Capture the cell that displays the provided text and extract its [X, Y] central coordinate. 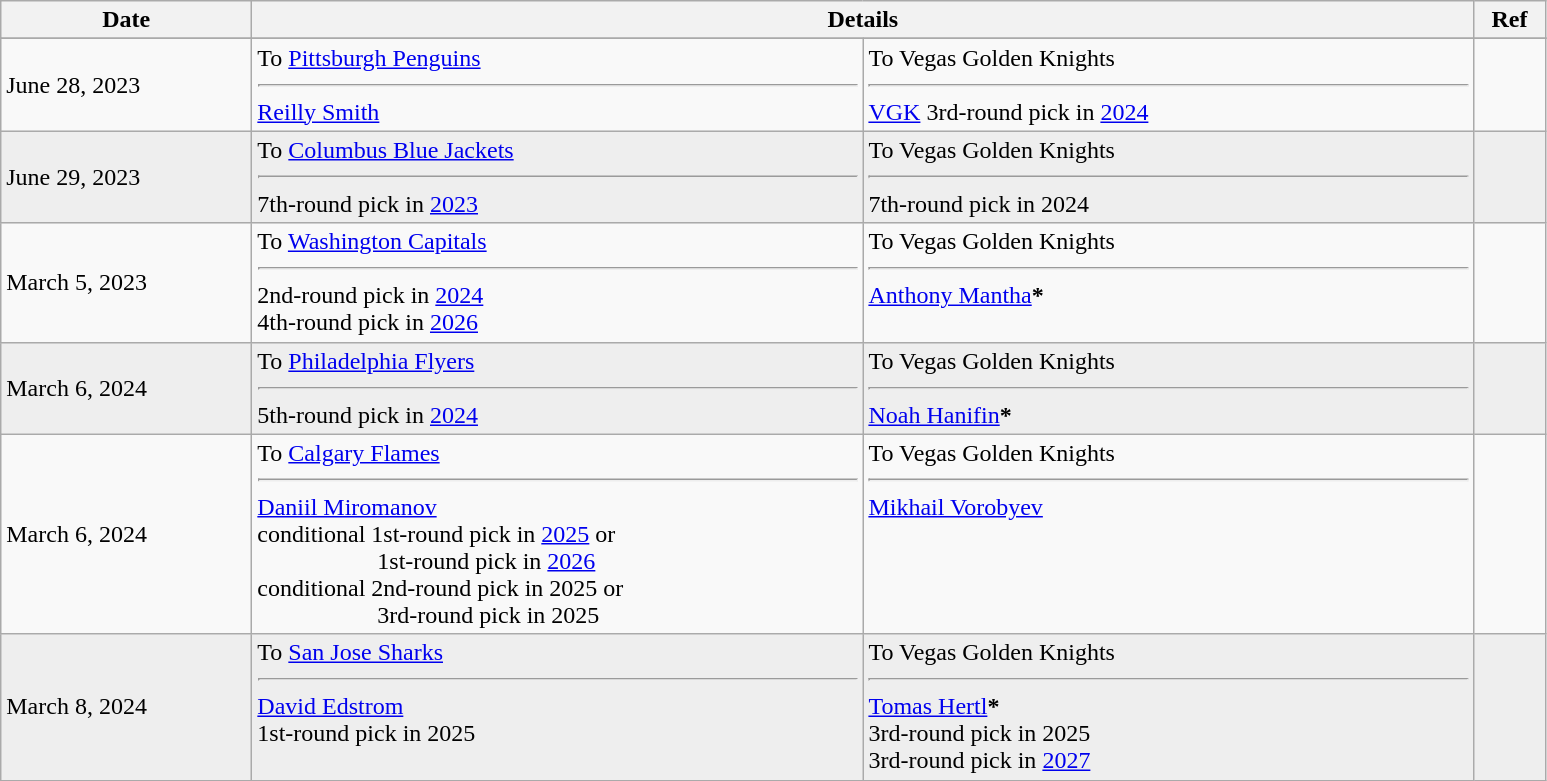
To Pittsburgh PenguinsReilly Smith [558, 85]
To Vegas Golden KnightsNoah Hanifin* [1168, 388]
June 28, 2023 [126, 85]
To Columbus Blue Jackets7th-round pick in 2023 [558, 177]
To Vegas Golden Knights7th-round pick in 2024 [1168, 177]
Details [863, 20]
March 8, 2024 [126, 707]
To Vegas Golden KnightsTomas Hertl*3rd-round pick in 20253rd-round pick in 2027 [1168, 707]
To Vegas Golden KnightsMikhail Vorobyev [1168, 534]
Date [126, 20]
To Washington Capitals2nd-round pick in 20244th-round pick in 2026 [558, 282]
To Vegas Golden KnightsAnthony Mantha* [1168, 282]
To San Jose SharksDavid Edstrom1st-round pick in 2025 [558, 707]
Ref [1510, 20]
March 5, 2023 [126, 282]
June 29, 2023 [126, 177]
To Vegas Golden KnightsVGK 3rd-round pick in 2024 [1168, 85]
To Philadelphia Flyers5th-round pick in 2024 [558, 388]
